From the cell containing the given text, extract its center point as [X, Y] coordinate. 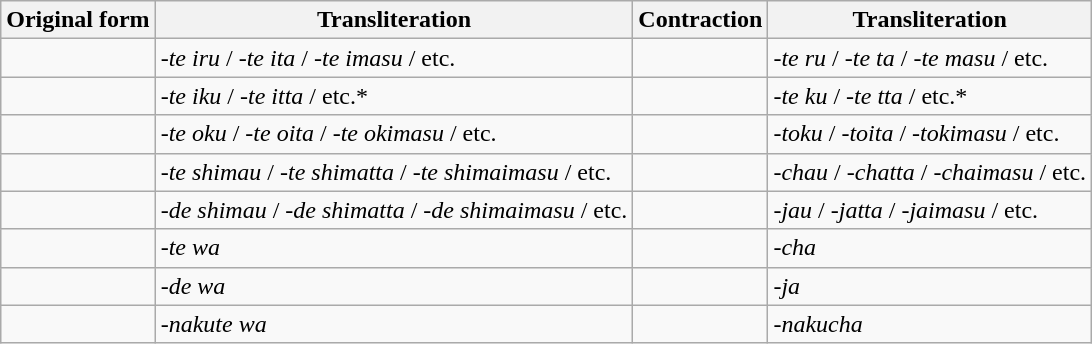
Original form [78, 20]
-te iku / -te itta / etc.* [394, 96]
-de wa [394, 286]
-cha [930, 248]
-ja [930, 286]
-de shimau / -de shimatta / -de shimaimasu / etc. [394, 210]
Contraction [700, 20]
-te shimau / -te shimatta / -te shimaimasu / etc. [394, 172]
-chau / -chatta / -chaimasu / etc. [930, 172]
-te wa [394, 248]
-te ku / -te tta / etc.* [930, 96]
-te iru / -te ita / -te imasu / etc. [394, 58]
-te ru / -te ta / -te masu / etc. [930, 58]
-nakucha [930, 324]
-te oku / -te oita / -te okimasu / etc. [394, 134]
-toku / -toita / -tokimasu / etc. [930, 134]
-nakute wa [394, 324]
-jau / -jatta / -jaimasu / etc. [930, 210]
